Return [X, Y] of the center of cell containing provided text 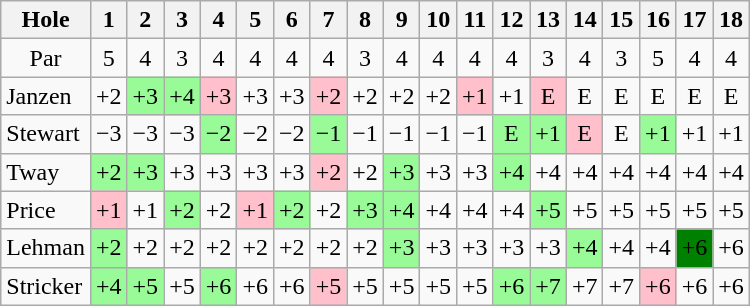
17 [694, 20]
15 [622, 20]
11 [476, 20]
Par [46, 58]
Stewart [46, 134]
Tway [46, 172]
2 [146, 20]
Lehman [46, 248]
Price [46, 210]
10 [438, 20]
13 [548, 20]
18 [732, 20]
8 [366, 20]
7 [328, 20]
Stricker [46, 286]
6 [292, 20]
9 [402, 20]
Janzen [46, 96]
Hole [46, 20]
1 [108, 20]
14 [584, 20]
12 [512, 20]
16 [658, 20]
